Scan for the cell matching the given text and deliver its [x, y] coordinate at center. 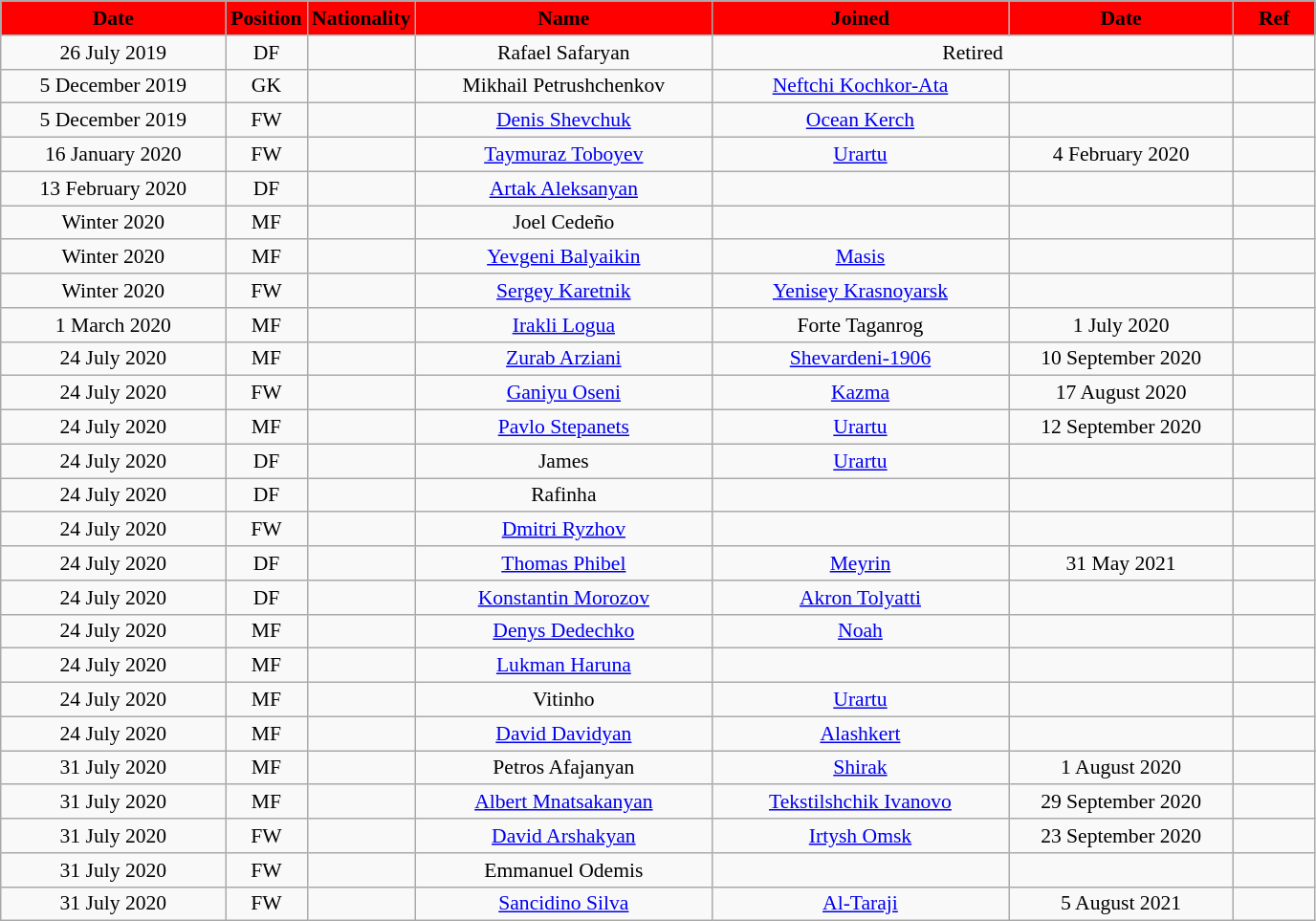
26 July 2019 [113, 53]
Irakli Logua [563, 325]
Akron Tolyatti [860, 598]
12 September 2020 [1121, 428]
Neftchi Kochkor-Ata [860, 86]
Forte Taganrog [860, 325]
Albert Mnatsakanyan [563, 802]
Yevgeni Balyaikin [563, 257]
13 February 2020 [113, 188]
Position [266, 18]
1 July 2020 [1121, 325]
5 August 2021 [1121, 904]
1 August 2020 [1121, 768]
Meyrin [860, 563]
Sancidino Silva [563, 904]
Rafael Safaryan [563, 53]
Alashkert [860, 734]
Thomas Phibel [563, 563]
Tekstilshchik Ivanovo [860, 802]
Nationality [362, 18]
Kazma [860, 393]
31 May 2021 [1121, 563]
Pavlo Stepanets [563, 428]
Name [563, 18]
Emmanuel Odemis [563, 870]
1 March 2020 [113, 325]
Joined [860, 18]
Dmitri Ryzhov [563, 530]
4 February 2020 [1121, 155]
10 September 2020 [1121, 359]
Retired [972, 53]
Denys Dedechko [563, 631]
Artak Aleksanyan [563, 188]
James [563, 461]
Rafinha [563, 495]
Mikhail Petrushchenkov [563, 86]
17 August 2020 [1121, 393]
Ocean Kerch [860, 121]
Irtysh Omsk [860, 836]
29 September 2020 [1121, 802]
Ganiyu Oseni [563, 393]
Joel Cedeño [563, 223]
GK [266, 86]
23 September 2020 [1121, 836]
Shirak [860, 768]
Shevardeni-1906 [860, 359]
16 January 2020 [113, 155]
David Arshakyan [563, 836]
Taymuraz Toboyev [563, 155]
Sergey Karetnik [563, 291]
Vitinho [563, 700]
Masis [860, 257]
Konstantin Morozov [563, 598]
Zurab Arziani [563, 359]
Lukman Haruna [563, 666]
Petros Afajanyan [563, 768]
David Davidyan [563, 734]
Denis Shevchuk [563, 121]
Ref [1274, 18]
Noah [860, 631]
Yenisey Krasnoyarsk [860, 291]
Al-Taraji [860, 904]
